Scan for the cell matching the given text and deliver its [x, y] coordinate at center. 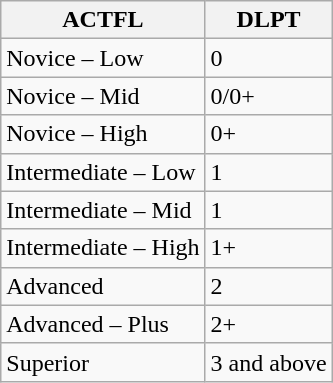
DLPT [268, 20]
2+ [268, 324]
ACTFL [103, 20]
Novice – High [103, 134]
Advanced – Plus [103, 324]
3 and above [268, 362]
2 [268, 286]
Intermediate – High [103, 248]
0+ [268, 134]
Superior [103, 362]
Novice – Mid [103, 96]
Intermediate – Mid [103, 210]
Intermediate – Low [103, 172]
1+ [268, 248]
0/0+ [268, 96]
0 [268, 58]
Advanced [103, 286]
Novice – Low [103, 58]
